Provide the [X, Y] coordinate of the cell's center where the given text is located.  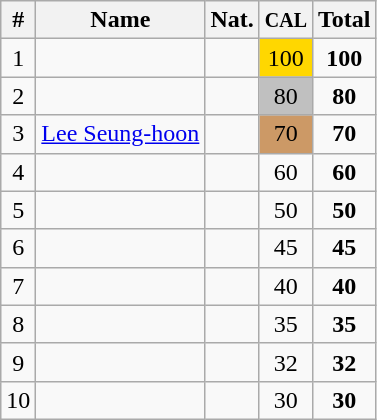
5 [18, 210]
8 [18, 324]
7 [18, 286]
Nat. [232, 20]
Total [345, 20]
1 [18, 58]
9 [18, 362]
4 [18, 172]
CAL [286, 20]
6 [18, 248]
Name [120, 20]
# [18, 20]
Lee Seung-hoon [120, 134]
10 [18, 400]
2 [18, 96]
3 [18, 134]
